Pinpoint the cell where the given text exists, returning its (x, y) midpoint coordinate. 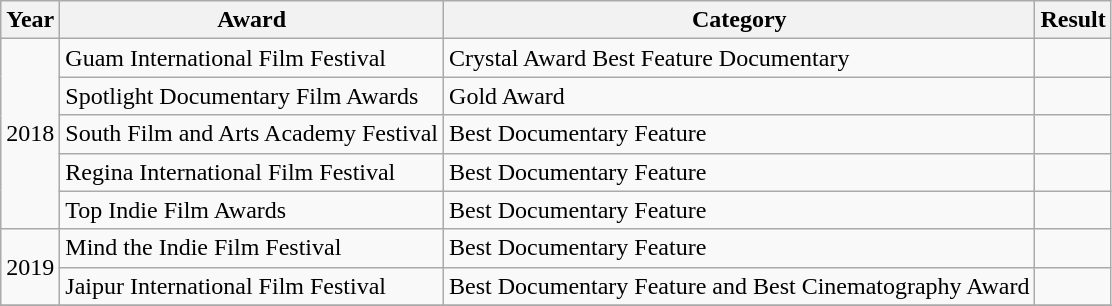
Guam International Film Festival (252, 58)
2019 (30, 267)
South Film and Arts Academy Festival (252, 134)
Award (252, 20)
Crystal Award Best Feature Documentary (740, 58)
Result (1073, 20)
Category (740, 20)
2018 (30, 134)
Year (30, 20)
Jaipur International Film Festival (252, 286)
Top Indie Film Awards (252, 210)
Gold Award (740, 96)
Mind the Indie Film Festival (252, 248)
Spotlight Documentary Film Awards (252, 96)
Regina International Film Festival (252, 172)
Best Documentary Feature and Best Cinematography Award (740, 286)
